Search for the cell housing the specified text and yield its [x, y] center coordinate. 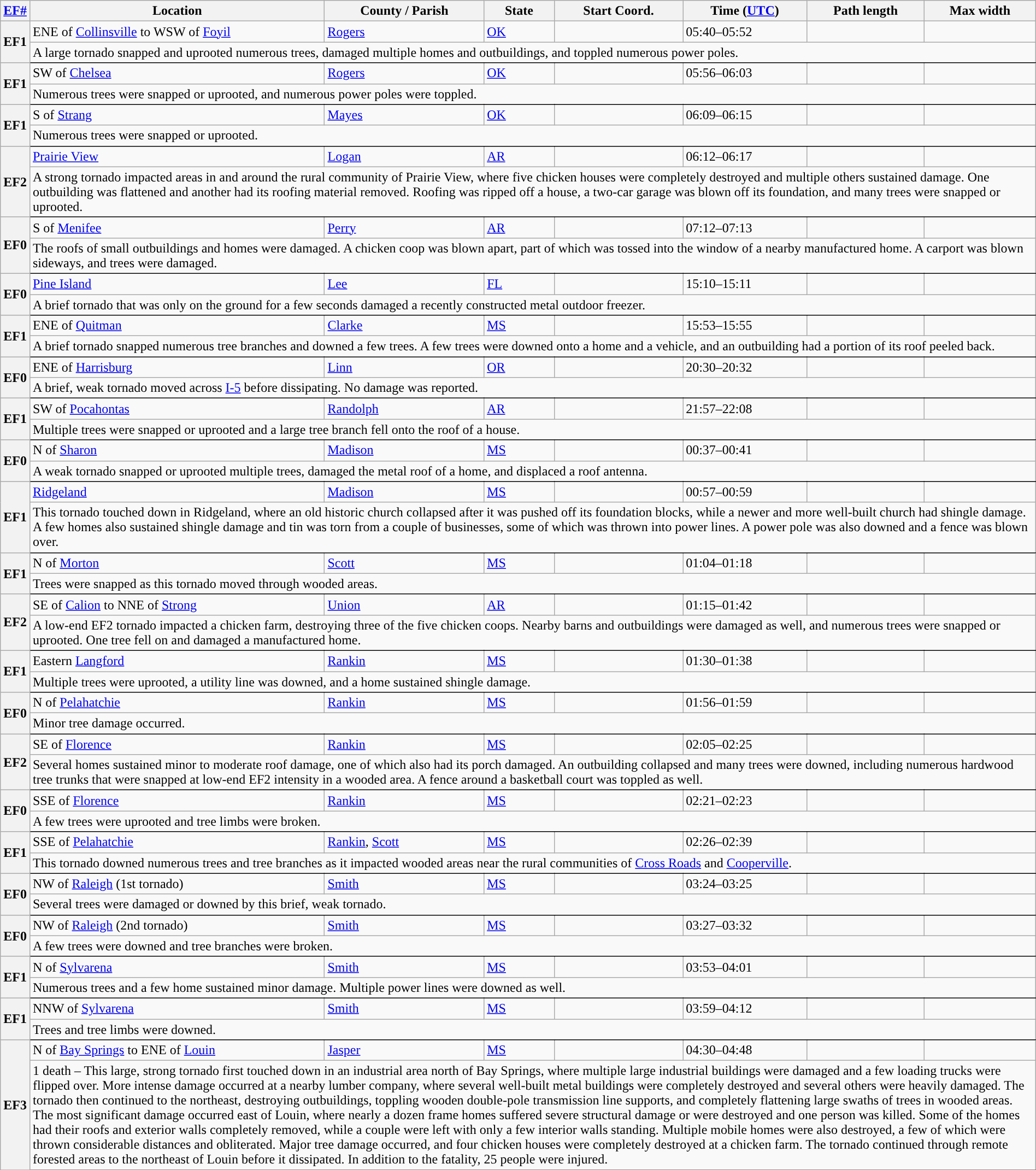
OR [519, 367]
A weak tornado snapped or uprooted multiple trees, damaged the metal roof of a home, and displaced a roof antenna. [532, 471]
Location [177, 11]
Time (UTC) [745, 11]
ENE of Quitman [177, 326]
Pine Island [177, 284]
05:40–05:52 [745, 32]
Numerous trees were snapped or uprooted, and numerous power poles were toppled. [532, 94]
Union [404, 604]
S of Menifee [177, 227]
S of Strang [177, 115]
SSE of Florence [177, 801]
Max width [980, 11]
15:53–15:55 [745, 326]
SW of Pocahontas [177, 409]
20:30–20:32 [745, 367]
03:27–03:32 [745, 925]
Mayes [404, 115]
EF3 [15, 1105]
Perry [404, 227]
02:05–02:25 [745, 744]
N of Pelahatchie [177, 703]
Jasper [404, 1050]
21:57–22:08 [745, 409]
Numerous trees and a few home sustained minor damage. Multiple power lines were downed as well. [532, 987]
FL [519, 284]
Logan [404, 156]
This tornado downed numerous trees and tree branches as it impacted wooded areas near the rural communities of Cross Roads and Cooperville. [532, 863]
Path length [866, 11]
A brief, weak tornado moved across I-5 before dissipating. No damage was reported. [532, 388]
ENE of Collinsville to WSW of Foyil [177, 32]
Start Coord. [619, 11]
15:10–15:11 [745, 284]
SE of Calion to NNE of Strong [177, 604]
County / Parish [404, 11]
N of Sharon [177, 450]
01:04–01:18 [745, 563]
EF# [15, 11]
04:30–04:48 [745, 1050]
A large tornado snapped and uprooted numerous trees, damaged multiple homes and outbuildings, and toppled numerous power poles. [532, 52]
03:24–03:25 [745, 884]
01:15–01:42 [745, 604]
NW of Raleigh (2nd tornado) [177, 925]
Scott [404, 563]
A brief tornado that was only on the ground for a few seconds damaged a recently constructed metal outdoor freezer. [532, 304]
Numerous trees were snapped or uprooted. [532, 136]
02:21–02:23 [745, 801]
Clarke [404, 326]
00:37–00:41 [745, 450]
00:57–00:59 [745, 492]
A few trees were uprooted and tree limbs were broken. [532, 821]
01:56–01:59 [745, 703]
N of Morton [177, 563]
03:59–04:12 [745, 1008]
Rankin, Scott [404, 842]
SE of Florence [177, 744]
Lee [404, 284]
02:26–02:39 [745, 842]
Ridgeland [177, 492]
06:09–06:15 [745, 115]
Trees were snapped as this tornado moved through wooded areas. [532, 584]
State [519, 11]
N of Sylvarena [177, 967]
Randolph [404, 409]
Multiple trees were uprooted, a utility line was downed, and a home sustained shingle damage. [532, 681]
Several trees were damaged or downed by this brief, weak tornado. [532, 904]
06:12–06:17 [745, 156]
Minor tree damage occurred. [532, 724]
01:30–01:38 [745, 661]
Linn [404, 367]
03:53–04:01 [745, 967]
SSE of Pelahatchie [177, 842]
05:56–06:03 [745, 73]
NNW of Sylvarena [177, 1008]
Multiple trees were snapped or uprooted and a large tree branch fell onto the roof of a house. [532, 430]
07:12–07:13 [745, 227]
Eastern Langford [177, 661]
Trees and tree limbs were downed. [532, 1029]
NW of Raleigh (1st tornado) [177, 884]
A few trees were downed and tree branches were broken. [532, 946]
N of Bay Springs to ENE of Louin [177, 1050]
Prairie View [177, 156]
ENE of Harrisburg [177, 367]
SW of Chelsea [177, 73]
